Search for the cell housing the specified text and yield its [X, Y] center coordinate. 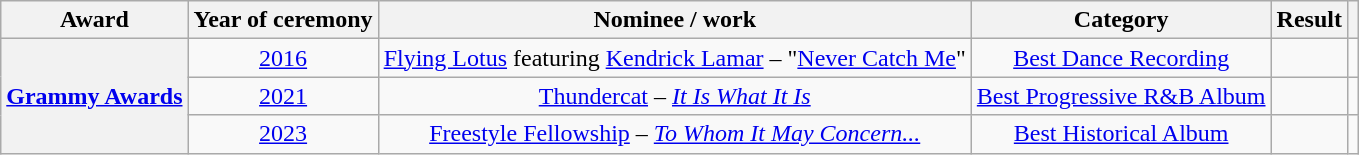
Freestyle Fellowship – To Whom It May Concern... [674, 134]
2016 [283, 58]
Year of ceremony [283, 20]
2021 [283, 96]
Best Progressive R&B Album [1121, 96]
Nominee / work [674, 20]
Grammy Awards [94, 96]
Result [1309, 20]
Flying Lotus featuring Kendrick Lamar – "Never Catch Me" [674, 58]
Best Historical Album [1121, 134]
Category [1121, 20]
Thundercat – It Is What It Is [674, 96]
Award [94, 20]
2023 [283, 134]
Best Dance Recording [1121, 58]
